Locate the cell with the specified text and output its [x, y] center coordinate. 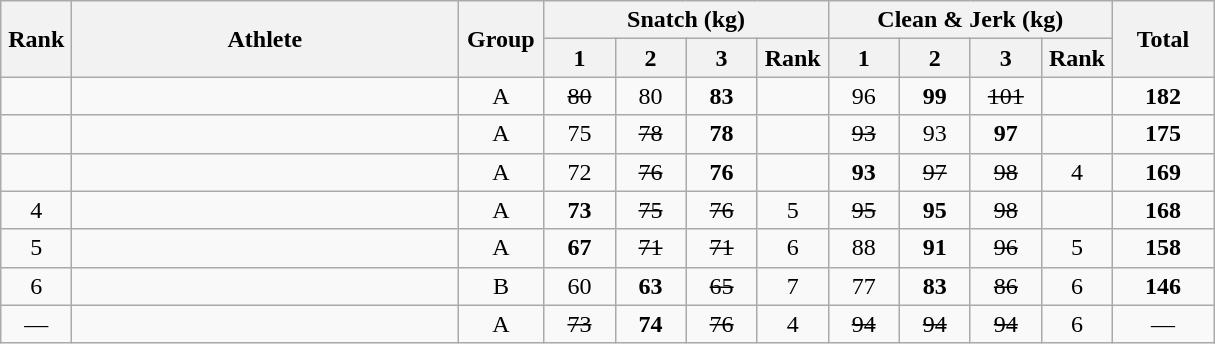
91 [934, 248]
86 [1006, 286]
88 [864, 248]
Athlete [265, 39]
74 [650, 324]
Group [501, 39]
67 [580, 248]
Total [1162, 39]
60 [580, 286]
B [501, 286]
65 [722, 286]
63 [650, 286]
169 [1162, 172]
77 [864, 286]
182 [1162, 96]
Snatch (kg) [686, 20]
99 [934, 96]
7 [792, 286]
158 [1162, 248]
146 [1162, 286]
168 [1162, 210]
175 [1162, 134]
Clean & Jerk (kg) [970, 20]
101 [1006, 96]
72 [580, 172]
